Pinpoint the cell where the given text exists, returning its [x, y] midpoint coordinate. 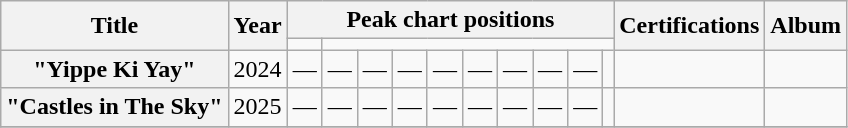
Album [806, 26]
"Yippe Ki Yay" [114, 69]
Peak chart positions [450, 20]
2025 [258, 107]
Certifications [690, 26]
Year [258, 26]
Title [114, 26]
2024 [258, 69]
"Castles in The Sky" [114, 107]
